Capture the cell that displays the provided text and extract its (x, y) central coordinate. 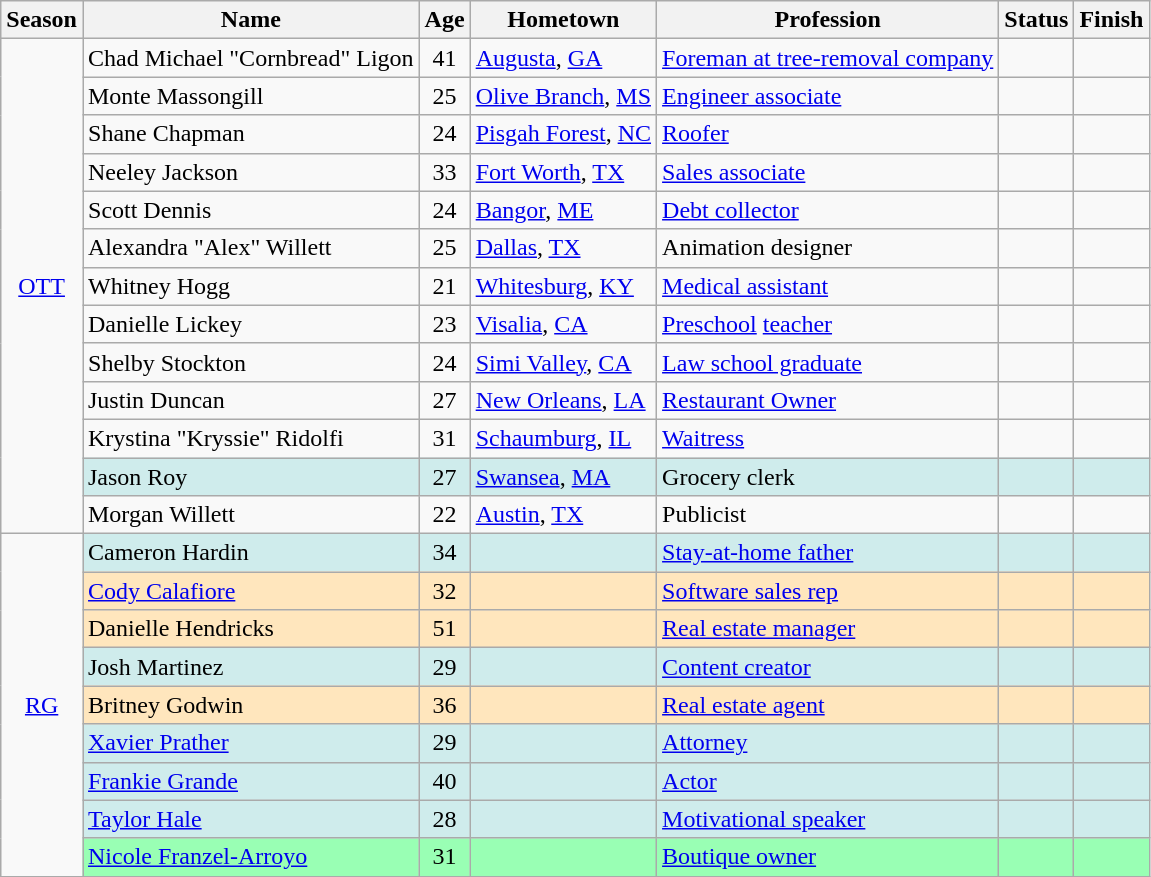
Profession (828, 20)
Cody Calafiore (250, 591)
Justin Duncan (250, 400)
Hometown (563, 20)
Danielle Hendricks (250, 629)
Restaurant Owner (828, 400)
Jason Roy (250, 477)
Real estate agent (828, 705)
Morgan Willett (250, 515)
Whitesburg, KY (563, 286)
Frankie Grande (250, 781)
Sales associate (828, 172)
Foreman at tree-removal company (828, 58)
Danielle Lickey (250, 324)
Krystina "Kryssie" Ridolfi (250, 438)
Austin, TX (563, 515)
Chad Michael "Cornbread" Ligon (250, 58)
22 (444, 515)
Engineer associate (828, 96)
33 (444, 172)
Whitney Hogg (250, 286)
Name (250, 20)
Xavier Prather (250, 743)
23 (444, 324)
Season (42, 20)
Cameron Hardin (250, 553)
Nicole Franzel-Arroyo (250, 857)
Scott Dennis (250, 210)
28 (444, 819)
Law school graduate (828, 362)
Bangor, ME (563, 210)
Boutique owner (828, 857)
Actor (828, 781)
Swansea, MA (563, 477)
Publicist (828, 515)
Medical assistant (828, 286)
Simi Valley, CA (563, 362)
Monte Massongill (250, 96)
Augusta, GA (563, 58)
Josh Martinez (250, 667)
Waitress (828, 438)
Shelby Stockton (250, 362)
OTT (42, 286)
Grocery clerk (828, 477)
Content creator (828, 667)
34 (444, 553)
51 (444, 629)
Motivational speaker (828, 819)
41 (444, 58)
21 (444, 286)
New Orleans, LA (563, 400)
Taylor Hale (250, 819)
Schaumburg, IL (563, 438)
Britney Godwin (250, 705)
Olive Branch, MS (563, 96)
Fort Worth, TX (563, 172)
Neeley Jackson (250, 172)
Alexandra "Alex" Willett (250, 248)
Attorney (828, 743)
Shane Chapman (250, 134)
RG (42, 706)
Visalia, CA (563, 324)
36 (444, 705)
40 (444, 781)
Finish (1112, 20)
Age (444, 20)
Preschool teacher (828, 324)
Stay-at-home father (828, 553)
Software sales rep (828, 591)
Real estate manager (828, 629)
Status (1036, 20)
Animation designer (828, 248)
Debt collector (828, 210)
32 (444, 591)
Dallas, TX (563, 248)
Roofer (828, 134)
Pisgah Forest, NC (563, 134)
